Search for the cell housing the specified text and yield its [X, Y] center coordinate. 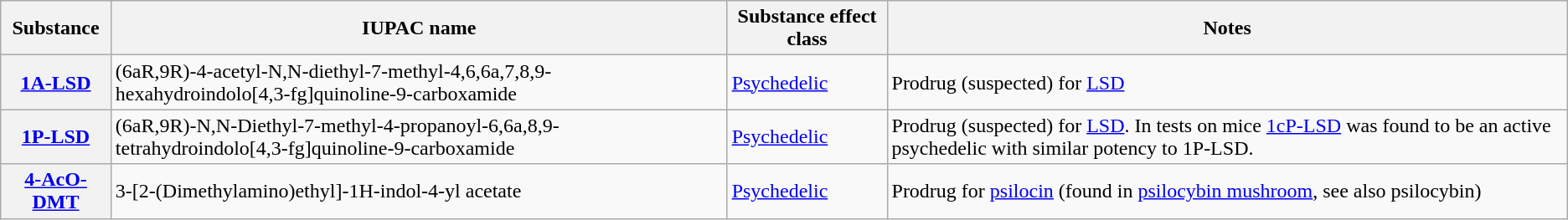
Prodrug (suspected) for LSD [1227, 82]
(6aR,9R)-4-acetyl-N,N-diethyl-7-methyl-4,6,6a,7,8,9-hexahydroindolo[4,3-fg]quinoline-9-carboxamide [419, 82]
Notes [1227, 28]
Prodrug (suspected) for LSD. In tests on mice 1cP-LSD was found to be an active psychedelic with similar potency to 1P-LSD. [1227, 137]
3-[2-(Dimethylamino)ethyl]-1H-indol-4-yl acetate [419, 191]
1A-LSD [56, 82]
IUPAC name [419, 28]
4-AcO-DMT [56, 191]
Substance [56, 28]
Substance effect class [807, 28]
(6aR,9R)-N,N-Diethyl-7-methyl-4-propanoyl-6,6a,8,9-tetrahydroindolo[4,3-fg]quinoline-9-carboxamide [419, 137]
Prodrug for psilocin (found in psilocybin mushroom, see also psilocybin) [1227, 191]
1P-LSD [56, 137]
